Find where the given text appears and provide that cell's center as [X, Y] coordinate. 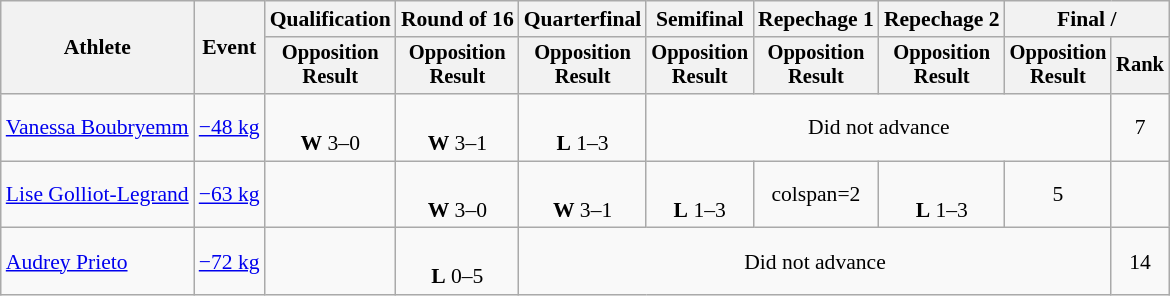
Athlete [98, 48]
Audrey Prieto [98, 262]
7 [1140, 128]
Qualification [330, 19]
Quarterfinal [583, 19]
Final / [1087, 19]
14 [1140, 262]
Lise Golliot-Legrand [98, 194]
5 [1058, 194]
Repechage 1 [816, 19]
−63 kg [230, 194]
Vanessa Boubryemm [98, 128]
Event [230, 48]
Semifinal [700, 19]
−48 kg [230, 128]
colspan=2 [816, 194]
Repechage 2 [942, 19]
Round of 16 [458, 19]
−72 kg [230, 262]
Rank [1140, 66]
L 0–5 [458, 262]
